Pinpoint the cell where the given text exists, returning its (X, Y) midpoint coordinate. 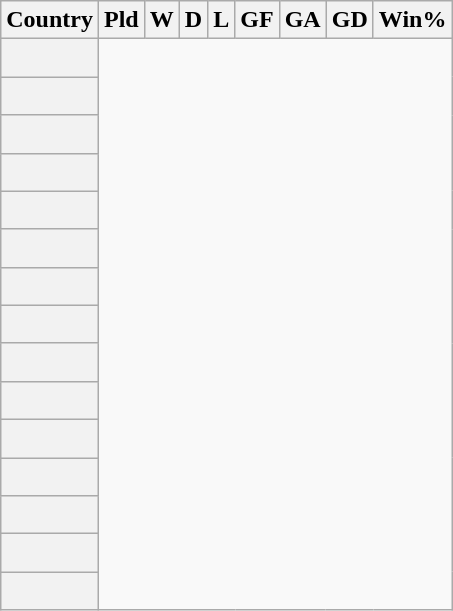
GF (257, 20)
GD (350, 20)
GA (302, 20)
Win% (412, 20)
W (162, 20)
Country (50, 20)
L (222, 20)
D (193, 20)
Pld (121, 20)
